Output the [X, Y] coordinate of the center of the cell containing the given text.  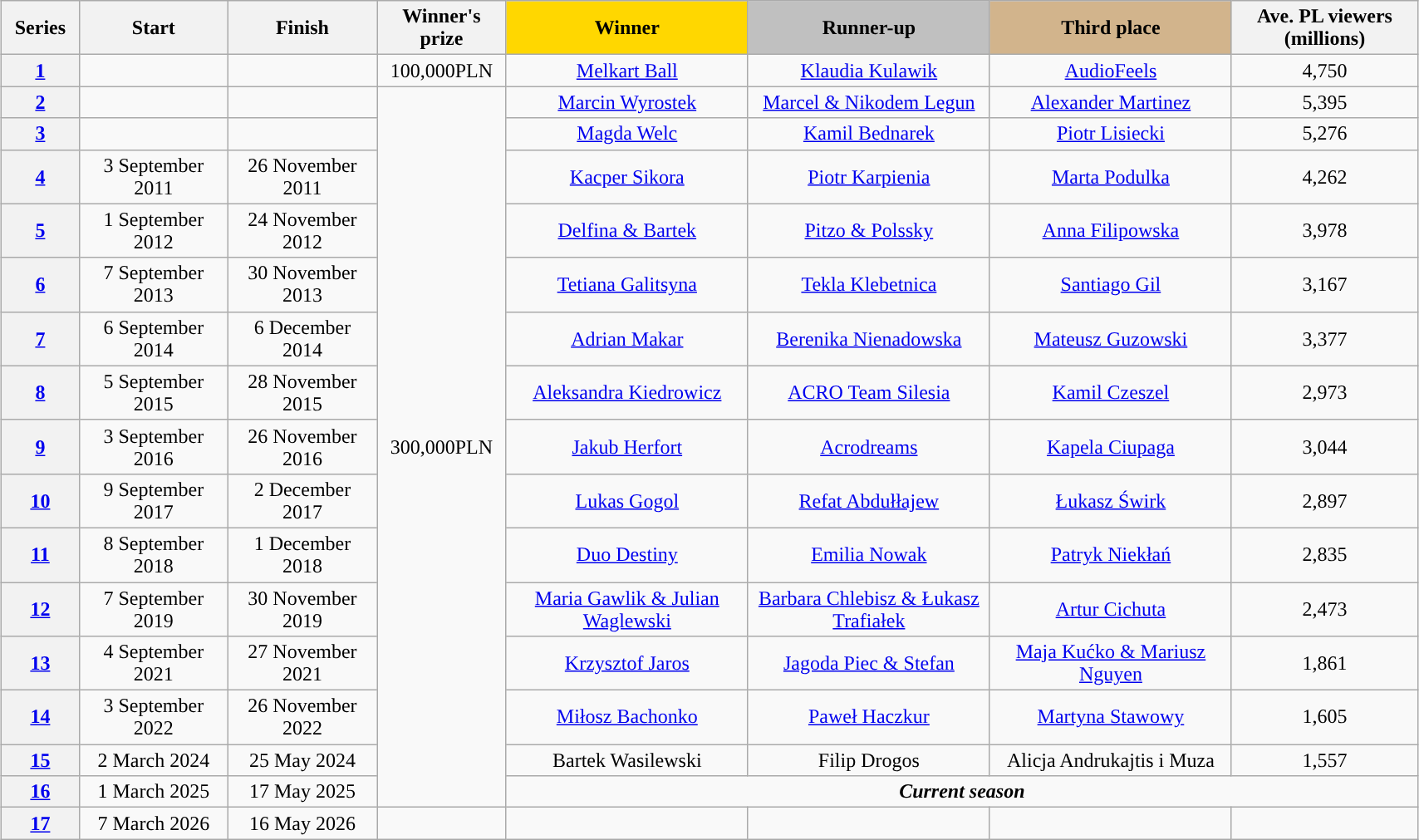
Tetiana Galitsyna [626, 284]
1 March 2025 [153, 792]
2 December 2017 [302, 500]
Paweł Haczkur [869, 718]
26 November 2022 [302, 718]
12 [41, 608]
3,978 [1324, 231]
Martyna Stawowy [1110, 718]
Piotr Karpienia [869, 176]
11 [41, 555]
Melkart Ball [626, 71]
1 [41, 71]
4 September 2021 [153, 663]
Duo Destiny [626, 555]
17 May 2025 [302, 792]
9 September 2017 [153, 500]
3 September 2016 [153, 447]
13 [41, 663]
3 September 2011 [153, 176]
Artur Cichuta [1110, 608]
Winner's prize [442, 28]
Refat Abdułłajew [869, 500]
6 [41, 284]
3,377 [1324, 339]
Marta Podulka [1110, 176]
2,473 [1324, 608]
4,262 [1324, 176]
Adrian Makar [626, 339]
Miłosz Bachonko [626, 718]
Delfina & Bartek [626, 231]
Acrodreams [869, 447]
4,750 [1324, 71]
Kamil Czeszel [1110, 392]
Jagoda Piec & Stefan [869, 663]
30 November 2013 [302, 284]
3,167 [1324, 284]
10 [41, 500]
14 [41, 718]
9 [41, 447]
6 September 2014 [153, 339]
Marcin Wyrostek [626, 102]
25 May 2024 [302, 760]
16 May 2026 [302, 823]
2,835 [1324, 555]
Winner [626, 28]
3,044 [1324, 447]
Anna Filipowska [1110, 231]
Klaudia Kulawik [869, 71]
1,605 [1324, 718]
1,557 [1324, 760]
Kacper Sikora [626, 176]
Maja Kućko & Mariusz Nguyen [1110, 663]
Bartek Wasilewski [626, 760]
3 [41, 134]
Filip Drogos [869, 760]
Łukasz Świrk [1110, 500]
2 [41, 102]
7 September 2013 [153, 284]
Runner-up [869, 28]
Santiago Gil [1110, 284]
7 September 2019 [153, 608]
1 December 2018 [302, 555]
Ave. PL viewers(millions) [1324, 28]
27 November 2021 [302, 663]
8 September 2018 [153, 555]
ACRO Team Silesia [869, 392]
16 [41, 792]
Current season [962, 792]
5 [41, 231]
30 November 2019 [302, 608]
5,395 [1324, 102]
Piotr Lisiecki [1110, 134]
Aleksandra Kiedrowicz [626, 392]
3 September 2022 [153, 718]
300,000PLN [442, 447]
Series [41, 28]
7 [41, 339]
Finish [302, 28]
5 September 2015 [153, 392]
Barbara Chlebisz & Łukasz Trafiałek [869, 608]
Third place [1110, 28]
Start [153, 28]
Mateusz Guzowski [1110, 339]
Alicja Andrukajtis i Muza [1110, 760]
Pitzo & Polssky [869, 231]
5,276 [1324, 134]
Lukas Gogol [626, 500]
26 November 2016 [302, 447]
1,861 [1324, 663]
Magda Welc [626, 134]
Kapela Ciupaga [1110, 447]
100,000PLN [442, 71]
Marcel & Nikodem Legun [869, 102]
2,897 [1324, 500]
Patryk Niekłań [1110, 555]
4 [41, 176]
Berenika Nienadowska [869, 339]
Tekla Klebetnica [869, 284]
8 [41, 392]
Krzysztof Jaros [626, 663]
7 March 2026 [153, 823]
1 September 2012 [153, 231]
2,973 [1324, 392]
15 [41, 760]
Emilia Nowak [869, 555]
2 March 2024 [153, 760]
28 November 2015 [302, 392]
24 November 2012 [302, 231]
26 November 2011 [302, 176]
Jakub Herfort [626, 447]
Maria Gawlik & Julian Waglewski [626, 608]
AudioFeels [1110, 71]
6 December 2014 [302, 339]
17 [41, 823]
Kamil Bednarek [869, 134]
Alexander Martinez [1110, 102]
